Provide the [x, y] coordinate of the cell's center where the given text is located.  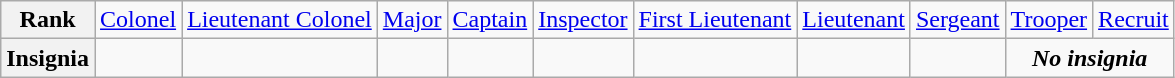
Trooper [1049, 20]
Lieutenant Colonel [280, 20]
Sergeant [958, 20]
Rank [48, 20]
First Lieutenant [715, 20]
Major [412, 20]
Inspector [583, 20]
Colonel [138, 20]
No insignia [1090, 58]
Insignia [48, 58]
Recruit [1134, 20]
Lieutenant [854, 20]
Captain [490, 20]
